Find where the given text appears and provide that cell's center as [x, y] coordinate. 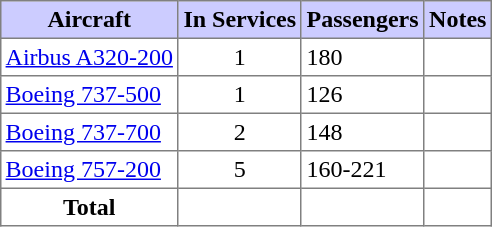
Boeing 737-700 [89, 132]
2 [240, 132]
Notes [458, 20]
Airbus A320-200 [89, 57]
160-221 [362, 170]
Passengers [362, 20]
148 [362, 132]
180 [362, 57]
5 [240, 170]
Boeing 737-500 [89, 95]
126 [362, 95]
Total [89, 207]
Boeing 757-200 [89, 170]
In Services [240, 20]
Aircraft [89, 20]
